Identify which cell holds the provided text, then report its (X, Y) central coordinate. 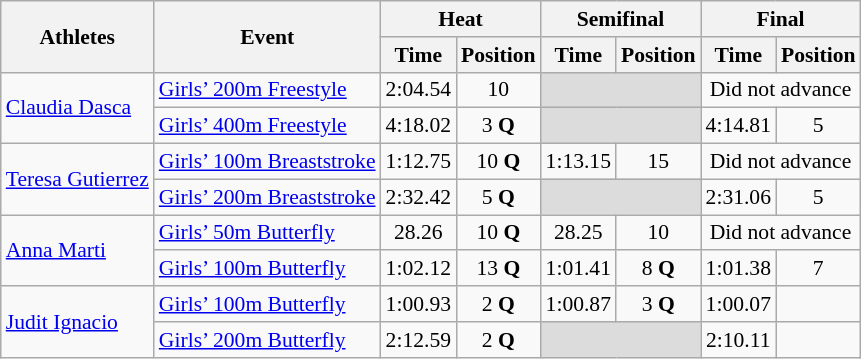
2:32.42 (418, 197)
Claudia Dasca (78, 108)
2:10.11 (738, 340)
4:18.02 (418, 126)
15 (658, 162)
28.26 (418, 233)
1:00.87 (578, 304)
Heat (461, 19)
Girls’ 200m Butterfly (268, 340)
13 Q (498, 269)
Girls’ 400m Freestyle (268, 126)
28.25 (578, 233)
5 Q (498, 197)
8 Q (658, 269)
Event (268, 36)
Teresa Gutierrez (78, 180)
1:00.07 (738, 304)
Semifinal (621, 19)
4:14.81 (738, 126)
Anna Marti (78, 250)
1:00.93 (418, 304)
1:02.12 (418, 269)
Final (781, 19)
Girls’ 200m Breaststroke (268, 197)
1:12.75 (418, 162)
7 (818, 269)
1:01.41 (578, 269)
Girls’ 50m Butterfly (268, 233)
1:13.15 (578, 162)
Athletes (78, 36)
Judit Ignacio (78, 322)
2:04.54 (418, 90)
Girls’ 200m Freestyle (268, 90)
1:01.38 (738, 269)
2:31.06 (738, 197)
Girls’ 100m Breaststroke (268, 162)
2:12.59 (418, 340)
